Pinpoint the cell where the given text exists, returning its [x, y] midpoint coordinate. 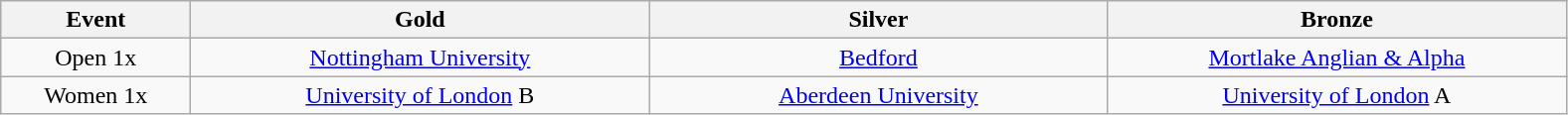
Gold [420, 20]
University of London B [420, 95]
Women 1x [95, 95]
Aberdeen University [879, 95]
University of London A [1336, 95]
Bedford [879, 57]
Open 1x [95, 57]
Bronze [1336, 20]
Mortlake Anglian & Alpha [1336, 57]
Event [95, 20]
Nottingham University [420, 57]
Silver [879, 20]
